Return the (X, Y) coordinate for the center point of the cell that contains the specified text.  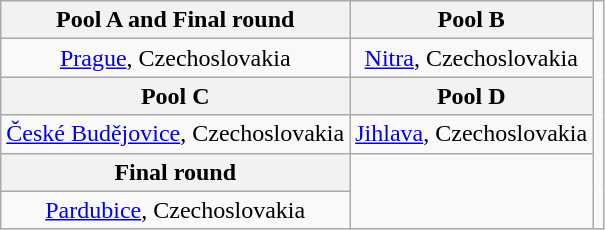
Prague, Czechoslovakia (176, 58)
Pool B (472, 20)
Pool C (176, 96)
Final round (176, 172)
Jihlava, Czechoslovakia (472, 134)
České Budějovice, Czechoslovakia (176, 134)
Pool A and Final round (176, 20)
Pool D (472, 96)
Pardubice, Czechoslovakia (176, 210)
Nitra, Czechoslovakia (472, 58)
